Search for the cell housing the specified text and yield its (x, y) center coordinate. 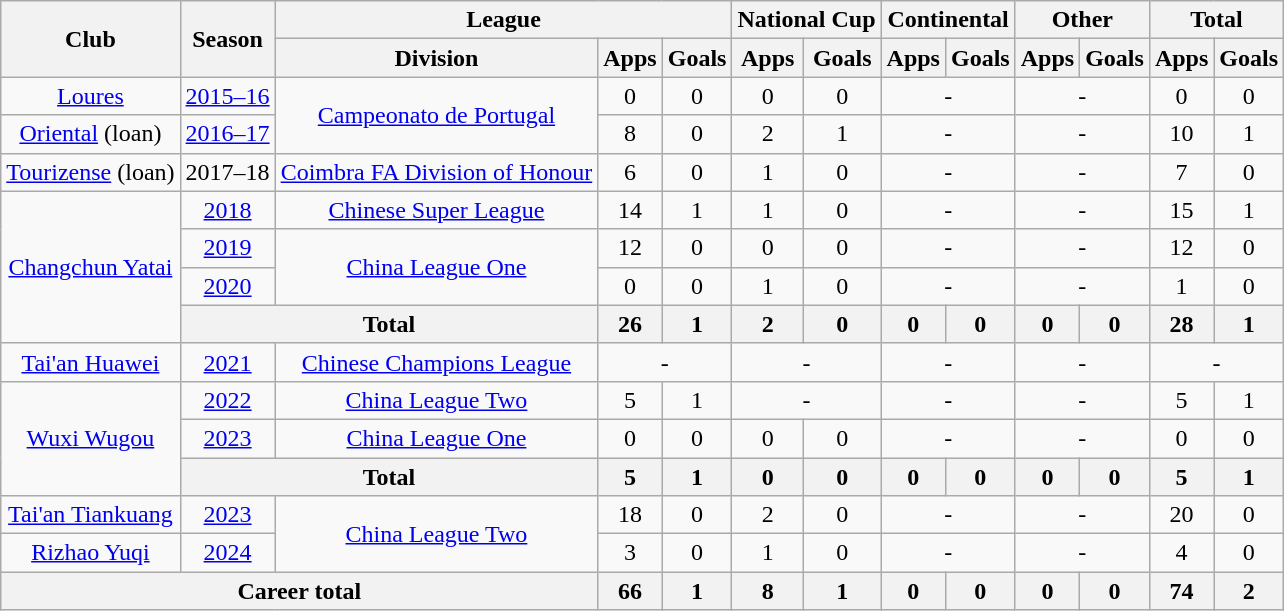
2015–16 (228, 96)
Loures (90, 96)
Other (1082, 20)
28 (1181, 324)
Club (90, 39)
7 (1181, 172)
2017–18 (228, 172)
20 (1181, 515)
Campeonato de Portugal (436, 115)
3 (630, 553)
18 (630, 515)
Chinese Champions League (436, 362)
Division (436, 58)
10 (1181, 134)
26 (630, 324)
Season (228, 39)
2024 (228, 553)
League (504, 20)
Oriental (loan) (90, 134)
2018 (228, 210)
Tai'an Tiankuang (90, 515)
Tai'an Huawei (90, 362)
6 (630, 172)
2022 (228, 400)
Continental (948, 20)
Rizhao Yuqi (90, 553)
2021 (228, 362)
Tourizense (loan) (90, 172)
2019 (228, 248)
National Cup (806, 20)
Changchun Yatai (90, 267)
Career total (300, 591)
66 (630, 591)
2020 (228, 286)
2016–17 (228, 134)
74 (1181, 591)
Coimbra FA Division of Honour (436, 172)
Chinese Super League (436, 210)
4 (1181, 553)
15 (1181, 210)
14 (630, 210)
Wuxi Wugou (90, 438)
